From the cell containing the given text, extract its center point as (x, y) coordinate. 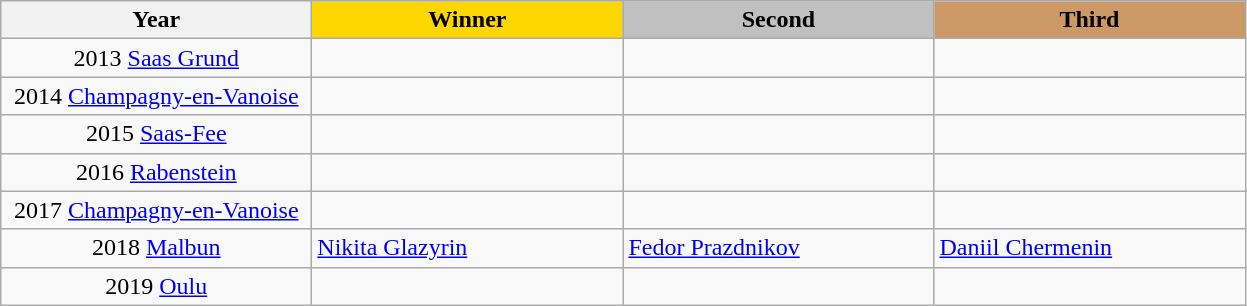
2014 Champagny-en-Vanoise (156, 96)
2013 Saas Grund (156, 58)
Fedor Prazdnikov (778, 248)
2018 Malbun (156, 248)
Year (156, 20)
Nikita Glazyrin (468, 248)
2016 Rabenstein (156, 172)
Second (778, 20)
2019 Oulu (156, 286)
Winner (468, 20)
Daniil Chermenin (1090, 248)
2017 Champagny-en-Vanoise (156, 210)
2015 Saas-Fee (156, 134)
Third (1090, 20)
